Output the (X, Y) coordinate of the center of the cell containing the given text.  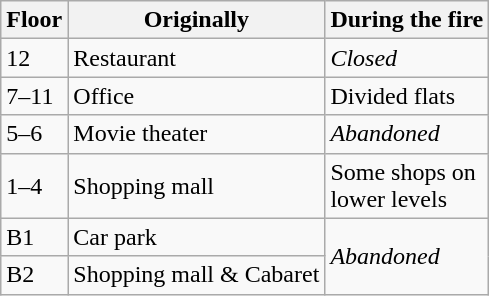
5–6 (34, 134)
During the fire (407, 20)
Closed (407, 58)
B1 (34, 237)
Shopping mall & Cabaret (196, 275)
Floor (34, 20)
B2 (34, 275)
Originally (196, 20)
Some shops onlower levels (407, 186)
12 (34, 58)
Restaurant (196, 58)
Car park (196, 237)
1–4 (34, 186)
Shopping mall (196, 186)
Office (196, 96)
Divided flats (407, 96)
Movie theater (196, 134)
7–11 (34, 96)
